Identify which cell holds the provided text, then report its [X, Y] central coordinate. 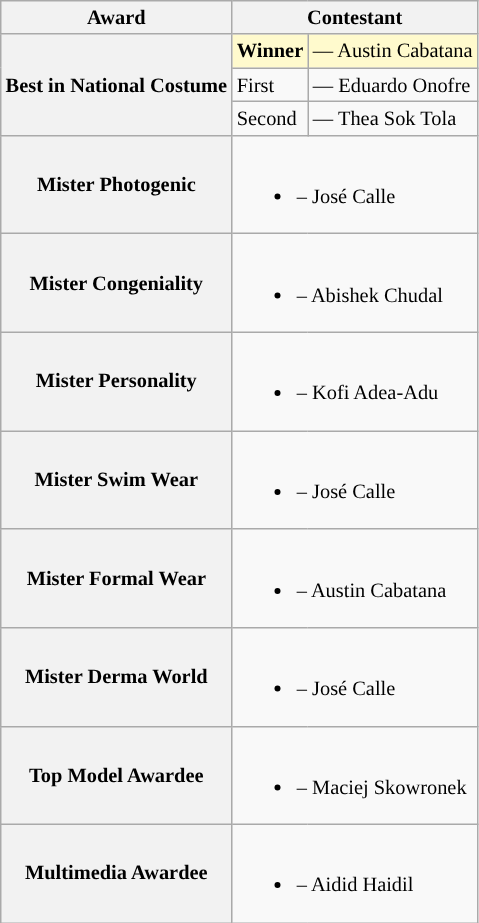
Mister Derma World [116, 676]
Multimedia Awardee [116, 873]
– Austin Cabatana [354, 578]
Mister Photogenic [116, 184]
Mister Formal Wear [116, 578]
— Thea Sok Tola [392, 118]
– Abishek Chudal [354, 282]
Mister Swim Wear [116, 479]
Mister Personality [116, 381]
Mister Congeniality [116, 282]
First [270, 85]
– Maciej Skowronek [354, 775]
Contestant [354, 17]
Top Model Awardee [116, 775]
– Kofi Adea-Adu [354, 381]
— Austin Cabatana [392, 51]
– Aidid Haidil [354, 873]
Best in National Costume [116, 84]
Winner [270, 51]
Second [270, 118]
— Eduardo Onofre [392, 85]
Award [116, 17]
